Determine the (x, y) coordinate at the center of the cell enclosing the given text.  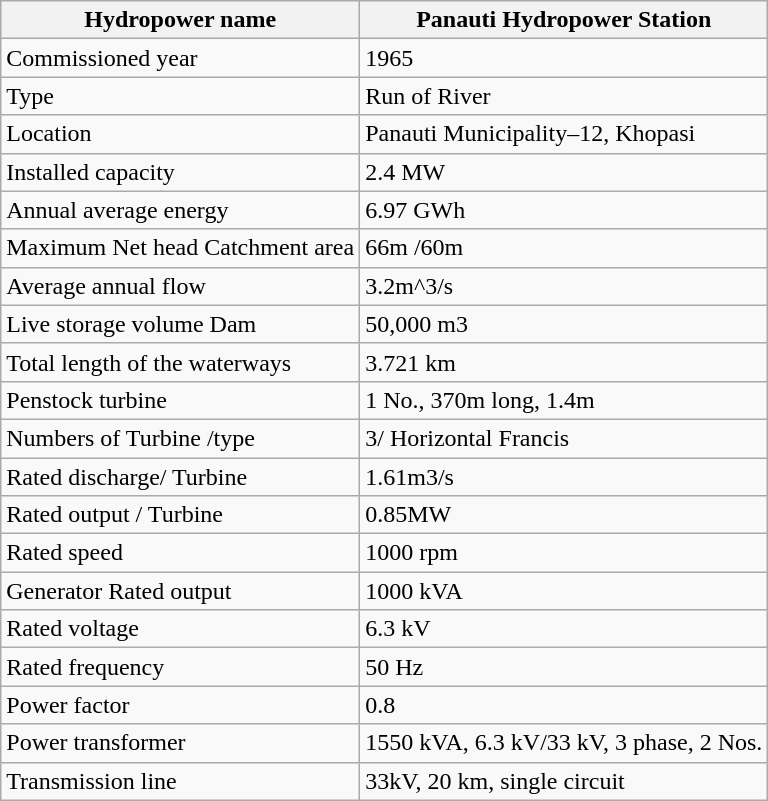
Live storage volume Dam (180, 324)
2.4 MW (564, 172)
Generator Rated output (180, 591)
50,000 m3 (564, 324)
Run of River (564, 96)
Penstock turbine (180, 400)
1.61m3/s (564, 477)
66m /60m (564, 248)
Rated voltage (180, 629)
3/ Horizontal Francis (564, 438)
6.3 kV (564, 629)
1550 kVA, 6.3 kV/33 kV, 3 phase, 2 Nos. (564, 743)
Power transformer (180, 743)
50 Hz (564, 667)
Rated discharge/ Turbine (180, 477)
6.97 GWh (564, 210)
Annual average energy (180, 210)
Maximum Net head Catchment area (180, 248)
Installed capacity (180, 172)
Commissioned year (180, 58)
1000 rpm (564, 553)
Panauti Hydropower Station (564, 20)
Average annual flow (180, 286)
1 No., 370m long, 1.4m (564, 400)
Hydropower name (180, 20)
Type (180, 96)
3.2m^3/s (564, 286)
Power factor (180, 705)
Transmission line (180, 781)
3.721 km (564, 362)
Total length of the waterways (180, 362)
Rated output / Turbine (180, 515)
Rated speed (180, 553)
1000 kVA (564, 591)
Location (180, 134)
0.8 (564, 705)
Panauti Municipality–12, Khopasi (564, 134)
33kV, 20 km, single circuit (564, 781)
Rated frequency (180, 667)
1965 (564, 58)
Numbers of Turbine /type (180, 438)
0.85MW (564, 515)
